Identify which cell holds the provided text, then report its [x, y] central coordinate. 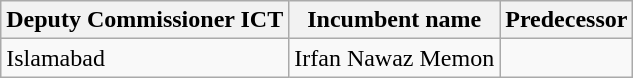
Incumbent name [394, 20]
Predecessor [566, 20]
Irfan Nawaz Memon [394, 58]
Islamabad [145, 58]
Deputy Commissioner ICT [145, 20]
